Provide the (x, y) coordinate of the cell's center where the given text is located.  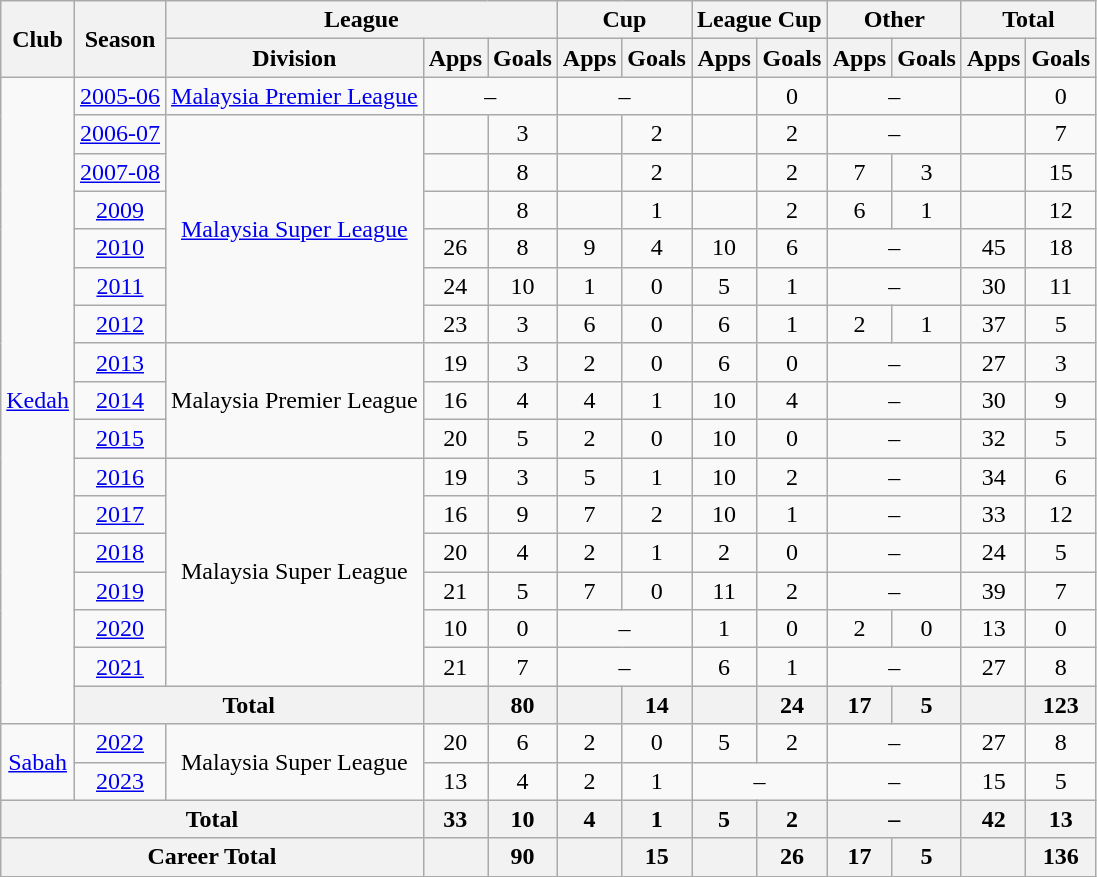
2023 (120, 781)
136 (1061, 857)
45 (993, 248)
34 (993, 477)
Cup (624, 20)
39 (993, 591)
2012 (120, 324)
2007-08 (120, 172)
2021 (120, 667)
32 (993, 438)
2020 (120, 629)
2016 (120, 477)
Division (295, 58)
80 (523, 705)
14 (657, 705)
2019 (120, 591)
2009 (120, 210)
90 (523, 857)
2006-07 (120, 134)
Other (894, 20)
18 (1061, 248)
123 (1061, 705)
2014 (120, 400)
37 (993, 324)
Season (120, 39)
League Cup (760, 20)
League (362, 20)
Career Total (212, 857)
2017 (120, 515)
2013 (120, 362)
42 (993, 819)
2022 (120, 743)
2015 (120, 438)
23 (455, 324)
2011 (120, 286)
Club (38, 39)
Sabah (38, 762)
2018 (120, 553)
2005-06 (120, 96)
2010 (120, 248)
Kedah (38, 400)
